Determine the [X, Y] coordinate at the center of the cell enclosing the given text.  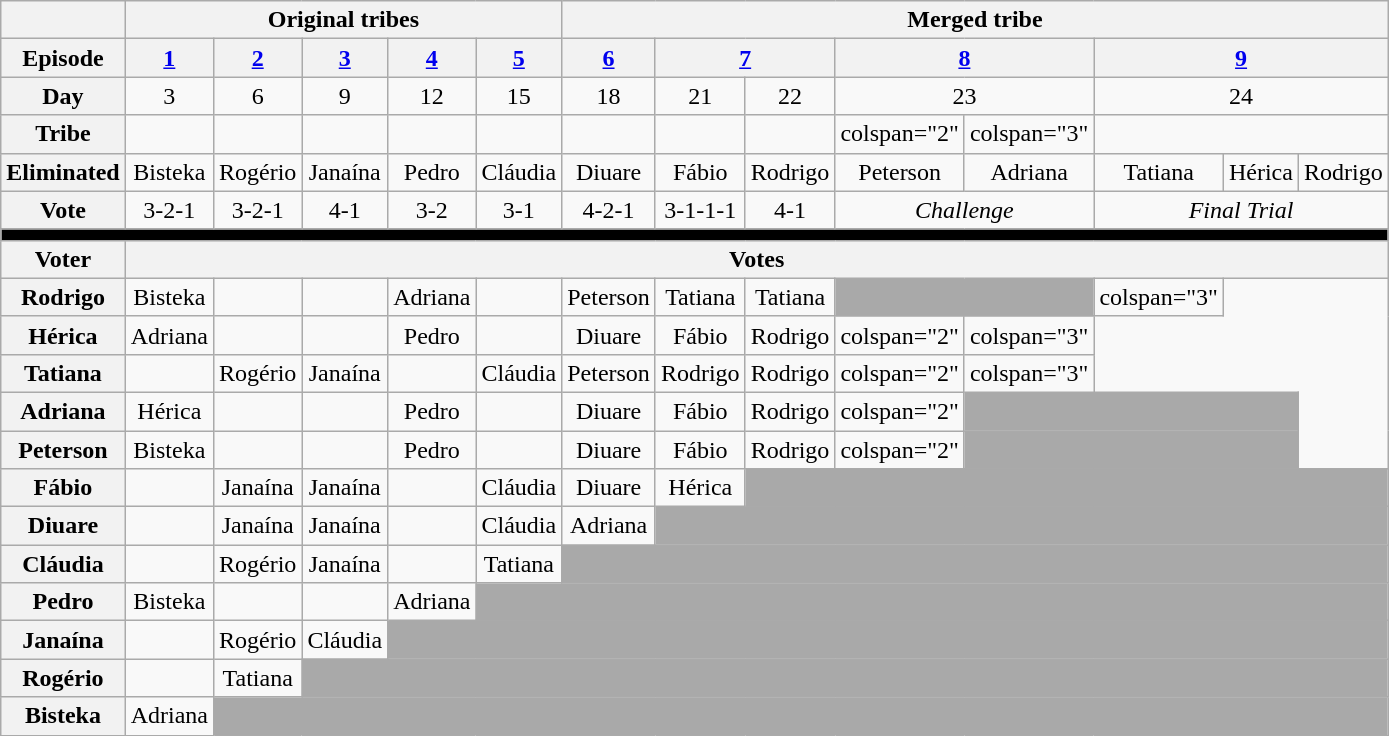
3-2 [432, 210]
Voter [63, 259]
Vote [63, 210]
15 [519, 96]
Day [63, 96]
Tribe [63, 134]
Merged tribe [976, 20]
Final Trial [1241, 210]
21 [700, 96]
4-2-1 [609, 210]
7 [744, 58]
22 [790, 96]
Challenge [964, 210]
24 [1241, 96]
4 [432, 58]
3-1 [519, 210]
1 [169, 58]
8 [964, 58]
23 [964, 96]
Original tribes [344, 20]
Episode [63, 58]
12 [432, 96]
2 [258, 58]
Votes [756, 259]
18 [609, 96]
5 [519, 58]
3-1-1-1 [700, 210]
Eliminated [63, 172]
